Provide the (X, Y) coordinate of the cell's center where the given text is located.  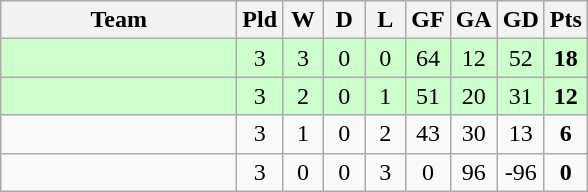
52 (520, 58)
Team (119, 20)
6 (566, 134)
30 (474, 134)
43 (428, 134)
Pld (260, 20)
GF (428, 20)
20 (474, 96)
18 (566, 58)
Pts (566, 20)
64 (428, 58)
-96 (520, 172)
W (304, 20)
13 (520, 134)
51 (428, 96)
L (386, 20)
GA (474, 20)
31 (520, 96)
D (344, 20)
GD (520, 20)
96 (474, 172)
